For the text-containing cell, return its midpoint in [x, y] coordinate format. 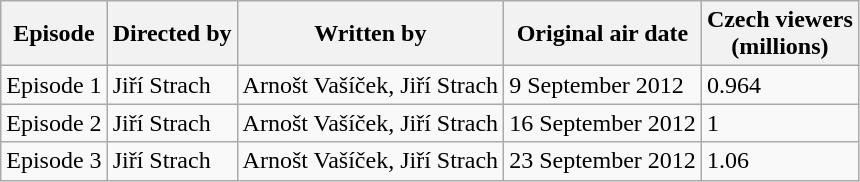
Czech viewers(millions) [780, 34]
1.06 [780, 161]
Directed by [172, 34]
Written by [370, 34]
Episode 3 [54, 161]
23 September 2012 [603, 161]
16 September 2012 [603, 123]
Original air date [603, 34]
0.964 [780, 85]
Episode 1 [54, 85]
9 September 2012 [603, 85]
Episode [54, 34]
Episode 2 [54, 123]
1 [780, 123]
